Capture the cell that displays the provided text and extract its (X, Y) central coordinate. 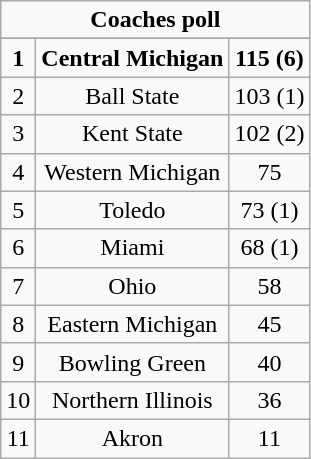
Akron (132, 438)
103 (1) (270, 96)
8 (18, 324)
Ball State (132, 96)
68 (1) (270, 248)
45 (270, 324)
Toledo (132, 210)
Miami (132, 248)
Bowling Green (132, 362)
Western Michigan (132, 172)
Eastern Michigan (132, 324)
Ohio (132, 286)
36 (270, 400)
Central Michigan (132, 58)
5 (18, 210)
102 (2) (270, 134)
7 (18, 286)
6 (18, 248)
Northern Illinois (132, 400)
4 (18, 172)
75 (270, 172)
73 (1) (270, 210)
9 (18, 362)
10 (18, 400)
115 (6) (270, 58)
2 (18, 96)
1 (18, 58)
3 (18, 134)
40 (270, 362)
Kent State (132, 134)
58 (270, 286)
Coaches poll (156, 20)
